Return the (X, Y) coordinate for the center point of the cell that contains the specified text.  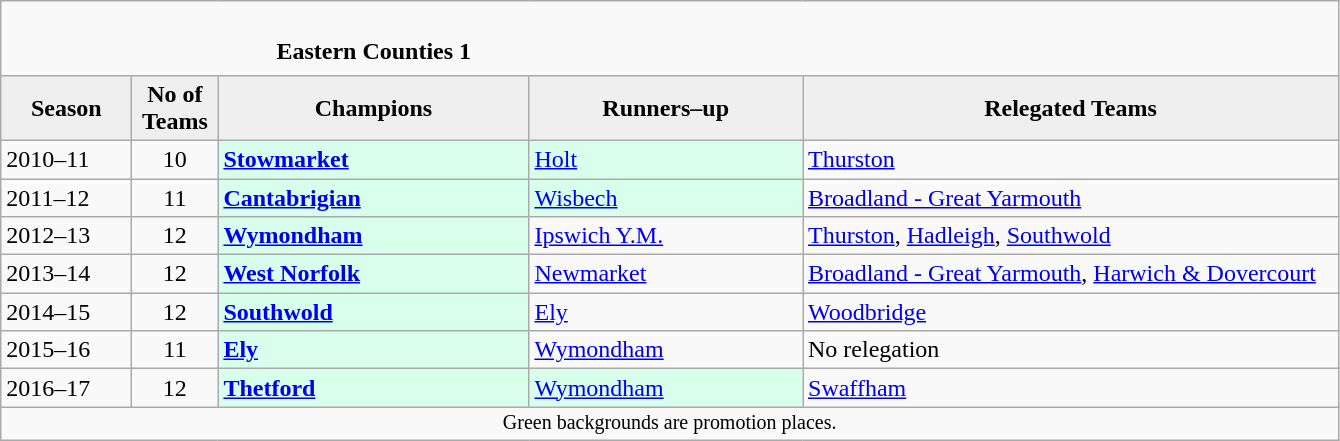
2010–11 (66, 159)
No of Teams (175, 108)
Runners–up (666, 108)
Broadland - Great Yarmouth (1070, 197)
Thurston (1070, 159)
Stowmarket (374, 159)
Thetford (374, 388)
Champions (374, 108)
West Norfolk (374, 274)
2015–16 (66, 350)
Holt (666, 159)
Wisbech (666, 197)
Swaffham (1070, 388)
No relegation (1070, 350)
Newmarket (666, 274)
10 (175, 159)
Green backgrounds are promotion places. (670, 424)
Cantabrigian (374, 197)
Broadland - Great Yarmouth, Harwich & Dovercourt (1070, 274)
2013–14 (66, 274)
Woodbridge (1070, 312)
Season (66, 108)
Ipswich Y.M. (666, 236)
2014–15 (66, 312)
Southwold (374, 312)
2011–12 (66, 197)
2012–13 (66, 236)
Thurston, Hadleigh, Southwold (1070, 236)
Relegated Teams (1070, 108)
2016–17 (66, 388)
